Search for the cell housing the specified text and yield its (X, Y) center coordinate. 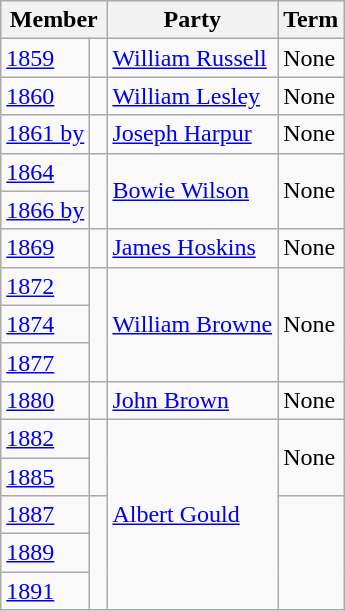
1869 (46, 248)
1885 (46, 477)
1889 (46, 553)
William Lesley (192, 96)
1887 (46, 515)
James Hoskins (192, 248)
1877 (46, 362)
Joseph Harpur (192, 134)
1864 (46, 172)
1866 by (46, 210)
1872 (46, 286)
1874 (46, 324)
1861 by (46, 134)
John Brown (192, 400)
William Russell (192, 58)
Bowie Wilson (192, 191)
William Browne (192, 324)
1880 (46, 400)
Member (54, 20)
Party (192, 20)
Term (311, 20)
1882 (46, 438)
1860 (46, 96)
1891 (46, 591)
1859 (46, 58)
Albert Gould (192, 514)
